Locate the cell with the specified text and output its (X, Y) center coordinate. 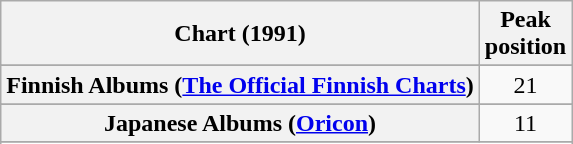
Japanese Albums (Oricon) (240, 123)
Chart (1991) (240, 34)
21 (525, 85)
Finnish Albums (The Official Finnish Charts) (240, 85)
Peak position (525, 34)
11 (525, 123)
